Return [x, y] of the center of cell containing provided text 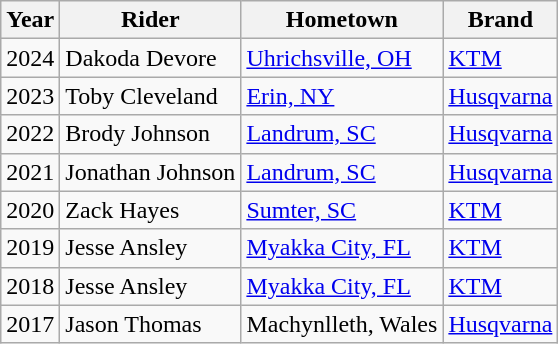
Jonathan Johnson [150, 172]
Rider [150, 20]
2018 [30, 286]
Erin, NY [342, 96]
Year [30, 20]
Brody Johnson [150, 134]
2022 [30, 134]
Machynlleth, Wales [342, 324]
Jason Thomas [150, 324]
Toby Cleveland [150, 96]
Dakoda Devore [150, 58]
Zack Hayes [150, 210]
2020 [30, 210]
2017 [30, 324]
Sumter, SC [342, 210]
Brand [500, 20]
Hometown [342, 20]
Uhrichsville, OH [342, 58]
2024 [30, 58]
2021 [30, 172]
2023 [30, 96]
2019 [30, 248]
